Scan for the cell matching the given text and deliver its [X, Y] coordinate at center. 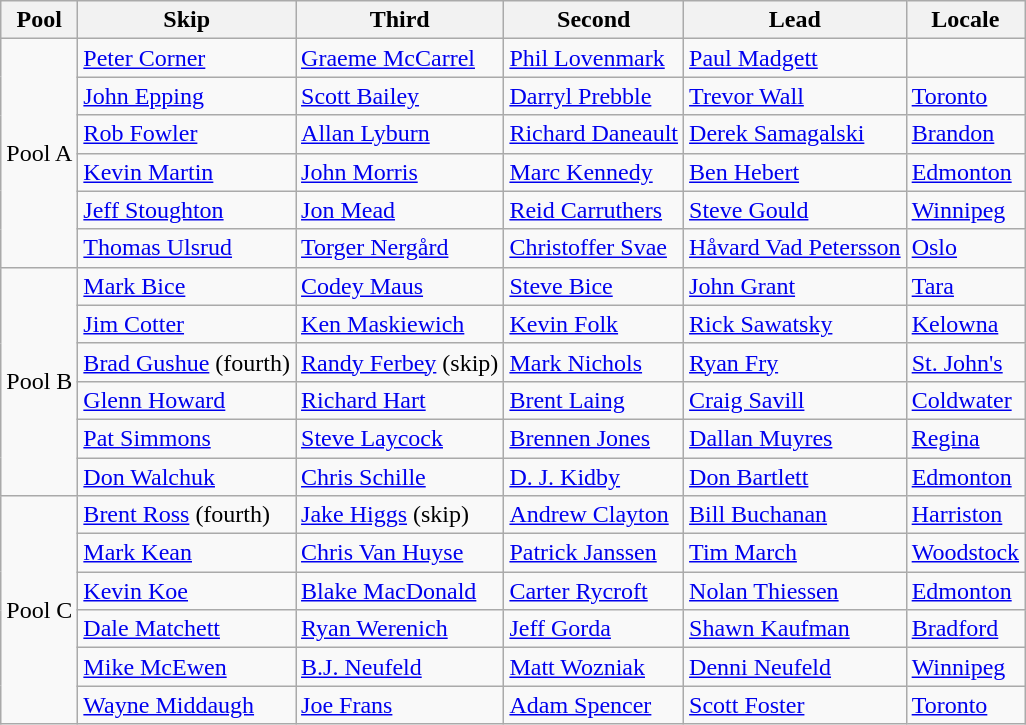
Trevor Wall [796, 96]
Don Bartlett [796, 477]
Carter Rycroft [594, 591]
Steve Gould [796, 210]
Bill Buchanan [796, 515]
Brent Ross (fourth) [187, 515]
Matt Wozniak [594, 667]
John Grant [796, 286]
Don Walchuk [187, 477]
Allan Lyburn [400, 134]
Christoffer Svae [594, 248]
Mark Kean [187, 553]
Scott Foster [796, 705]
Chris Schille [400, 477]
Tim March [796, 553]
Bradford [965, 629]
Rick Sawatsky [796, 324]
Locale [965, 20]
Paul Madgett [796, 58]
Joe Frans [400, 705]
Thomas Ulsrud [187, 248]
Chris Van Huyse [400, 553]
Andrew Clayton [594, 515]
Peter Corner [187, 58]
Nolan Thiessen [796, 591]
John Morris [400, 172]
Rob Fowler [187, 134]
Graeme McCarrel [400, 58]
Mike McEwen [187, 667]
Dale Matchett [187, 629]
Kevin Koe [187, 591]
Third [400, 20]
Coldwater [965, 400]
Jon Mead [400, 210]
Pool [40, 20]
Ryan Fry [796, 362]
Harriston [965, 515]
Mark Bice [187, 286]
Ben Hebert [796, 172]
Codey Maus [400, 286]
Woodstock [965, 553]
Pool B [40, 381]
Kevin Folk [594, 324]
Steve Bice [594, 286]
Mark Nichols [594, 362]
Kevin Martin [187, 172]
B.J. Neufeld [400, 667]
Marc Kennedy [594, 172]
Second [594, 20]
St. John's [965, 362]
Randy Ferbey (skip) [400, 362]
Brent Laing [594, 400]
Jeff Stoughton [187, 210]
Ryan Werenich [400, 629]
Lead [796, 20]
Richard Hart [400, 400]
Torger Nergård [400, 248]
Phil Lovenmark [594, 58]
Dallan Muyres [796, 438]
Denni Neufeld [796, 667]
Pool C [40, 610]
Adam Spencer [594, 705]
Craig Savill [796, 400]
Darryl Prebble [594, 96]
Steve Laycock [400, 438]
Shawn Kaufman [796, 629]
Brad Gushue (fourth) [187, 362]
Oslo [965, 248]
John Epping [187, 96]
Wayne Middaugh [187, 705]
Brandon [965, 134]
Regina [965, 438]
Reid Carruthers [594, 210]
Scott Bailey [400, 96]
Tara [965, 286]
Blake MacDonald [400, 591]
Håvard Vad Petersson [796, 248]
Derek Samagalski [796, 134]
Skip [187, 20]
Jeff Gorda [594, 629]
Brennen Jones [594, 438]
Pool A [40, 153]
Jim Cotter [187, 324]
Richard Daneault [594, 134]
D. J. Kidby [594, 477]
Ken Maskiewich [400, 324]
Jake Higgs (skip) [400, 515]
Kelowna [965, 324]
Patrick Janssen [594, 553]
Glenn Howard [187, 400]
Pat Simmons [187, 438]
